Locate the cell with the specified text and output its [X, Y] center coordinate. 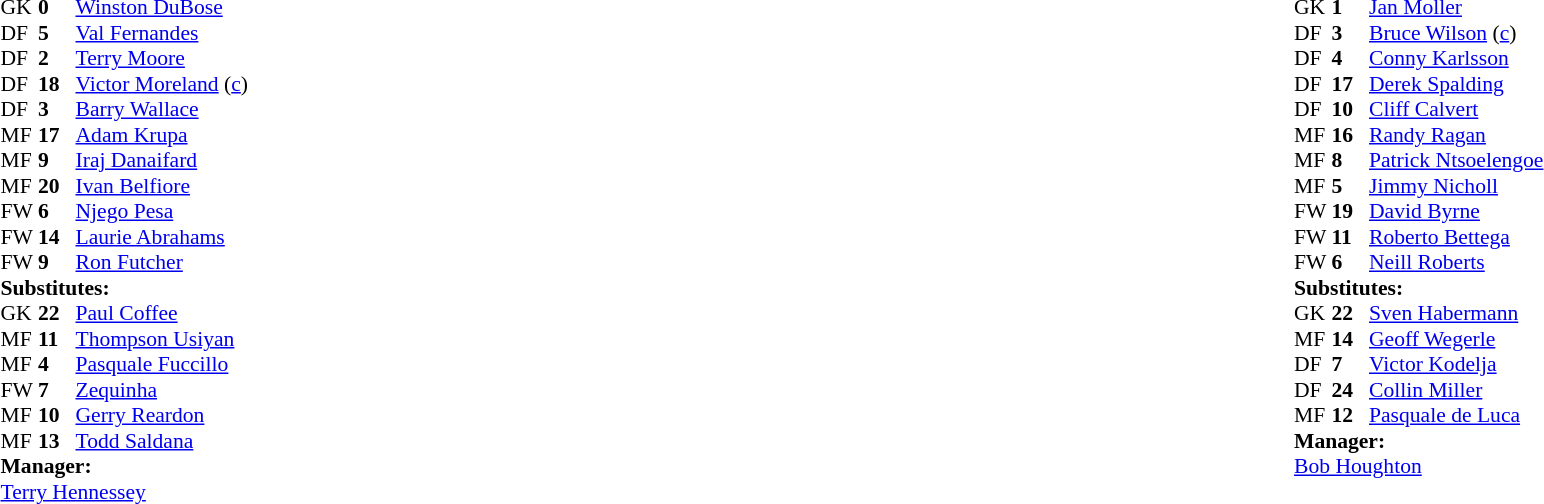
Terry Moore [162, 59]
8 [1351, 161]
Collin Miller [1456, 390]
Neill Roberts [1456, 263]
20 [57, 186]
2 [57, 59]
Gerry Reardon [162, 415]
Randy Ragan [1456, 135]
David Byrne [1456, 211]
24 [1351, 390]
Ron Futcher [162, 263]
Bruce Wilson (c) [1456, 33]
12 [1351, 415]
Cliff Calvert [1456, 109]
13 [57, 441]
Njego Pesa [162, 211]
Patrick Ntsoelengoe [1456, 161]
Iraj Danaifard [162, 161]
Adam Krupa [162, 135]
19 [1351, 211]
Ivan Belfiore [162, 186]
Zequinha [162, 390]
Barry Wallace [162, 109]
Derek Spalding [1456, 84]
Paul Coffee [162, 313]
Pasquale de Luca [1456, 415]
18 [57, 84]
Geoff Wegerle [1456, 339]
Conny Karlsson [1456, 59]
Roberto Bettega [1456, 237]
16 [1351, 135]
Sven Habermann [1456, 313]
Thompson Usiyan [162, 339]
Pasquale Fuccillo [162, 365]
Todd Saldana [162, 441]
Victor Kodelja [1456, 365]
Val Fernandes [162, 33]
Laurie Abrahams [162, 237]
Victor Moreland (c) [162, 84]
Jimmy Nicholl [1456, 186]
Bob Houghton [1418, 467]
